Extract the (x, y) coordinate from the center of the cell holding the provided text.  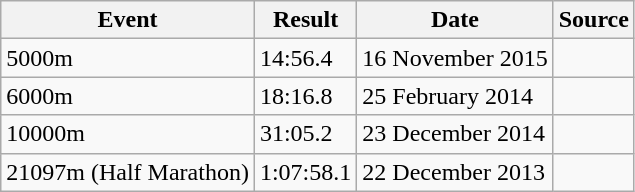
23 December 2014 (455, 134)
Result (305, 20)
25 February 2014 (455, 96)
31:05.2 (305, 134)
22 December 2013 (455, 172)
1:07:58.1 (305, 172)
21097m (Half Marathon) (128, 172)
Event (128, 20)
5000m (128, 58)
14:56.4 (305, 58)
Date (455, 20)
10000m (128, 134)
16 November 2015 (455, 58)
Source (594, 20)
6000m (128, 96)
18:16.8 (305, 96)
